Return (x, y) of the center of cell containing provided text 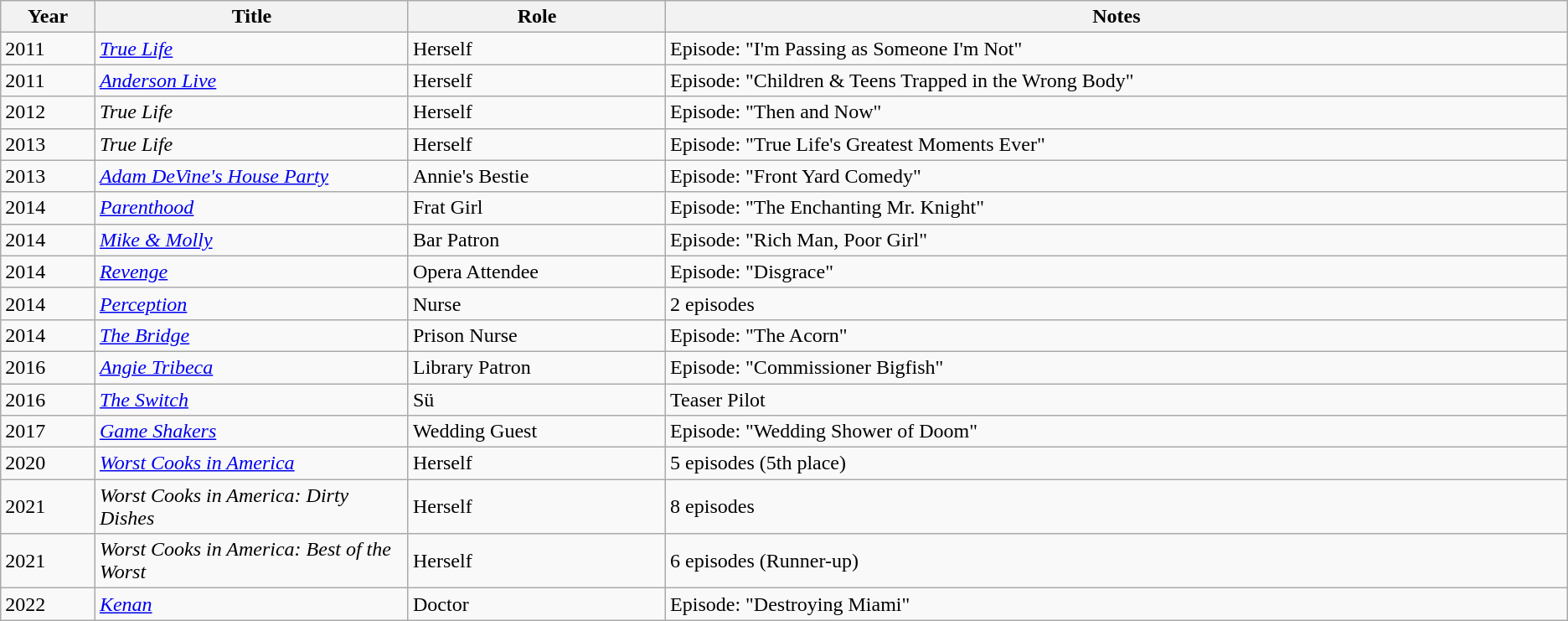
Parenthood (251, 208)
Episode: "True Life's Greatest Moments Ever" (1117, 144)
Game Shakers (251, 432)
Worst Cooks in America: Dirty Dishes (251, 506)
Episode: "The Enchanting Mr. Knight" (1117, 208)
Annie's Bestie (536, 176)
Episode: "Destroying Miami" (1117, 604)
Teaser Pilot (1117, 400)
Mike & Molly (251, 240)
Worst Cooks in America: Best of the Worst (251, 561)
Revenge (251, 272)
Angie Tribeca (251, 367)
Role (536, 17)
Episode: "I'm Passing as Someone I'm Not" (1117, 49)
Notes (1117, 17)
2022 (49, 604)
The Bridge (251, 335)
Prison Nurse (536, 335)
Episode: "Wedding Shower of Doom" (1117, 432)
Episode: "Rich Man, Poor Girl" (1117, 240)
Episode: "The Acorn" (1117, 335)
Episode: "Children & Teens Trapped in the Wrong Body" (1117, 80)
Worst Cooks in America (251, 463)
Anderson Live (251, 80)
Doctor (536, 604)
2012 (49, 112)
Adam DeVine's House Party (251, 176)
Perception (251, 303)
5 episodes (5th place) (1117, 463)
Episode: "Then and Now" (1117, 112)
Year (49, 17)
The Switch (251, 400)
6 episodes (Runner-up) (1117, 561)
2 episodes (1117, 303)
8 episodes (1117, 506)
Bar Patron (536, 240)
Episode: "Disgrace" (1117, 272)
Library Patron (536, 367)
Episode: "Front Yard Comedy" (1117, 176)
Nurse (536, 303)
Kenan (251, 604)
Frat Girl (536, 208)
Episode: "Commissioner Bigfish" (1117, 367)
Opera Attendee (536, 272)
Sü (536, 400)
2017 (49, 432)
Wedding Guest (536, 432)
2020 (49, 463)
Title (251, 17)
